Return [x, y] of the center of cell containing provided text 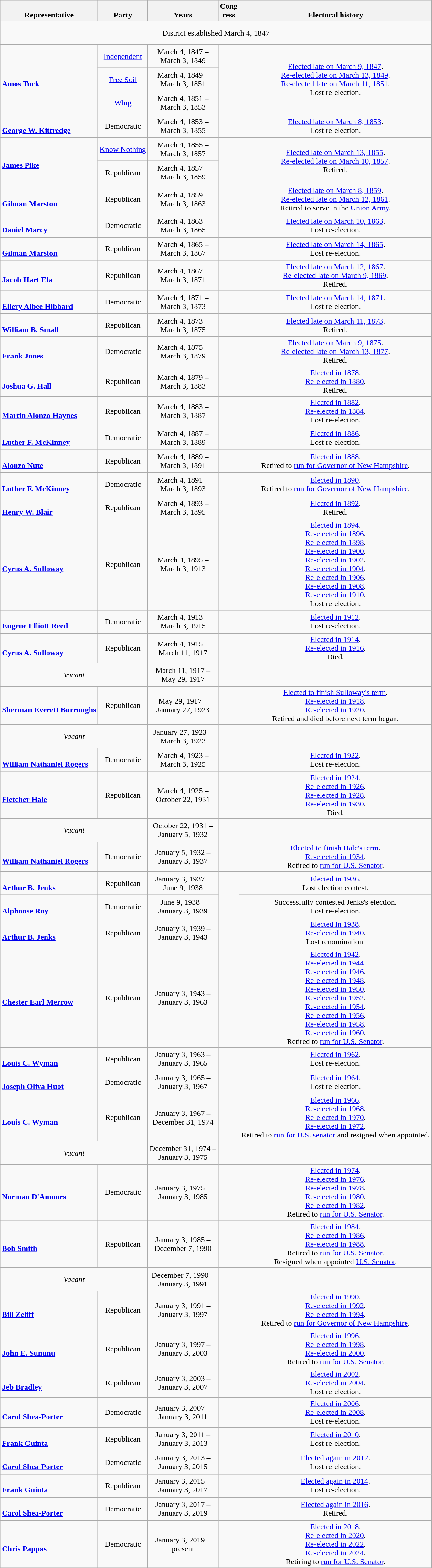
Years [183, 11]
Elected in 2010.Lost re-election. [335, 1439]
Elected in 1922.Lost re-election. [335, 760]
Elected in 1984.Re-elected in 1986.Re-elected in 1988.Retired to run for U.S. Senator.Resigned when appointed U.S. Senator. [335, 1244]
Elected in 1888.Retired to run for Governor of New Hampshire. [335, 461]
January 3, 2011 –January 3, 2013 [183, 1439]
Party [123, 11]
Independent [123, 56]
Elected late on March 13, 1855.Re-elected late on March 10, 1857.Retired. [335, 161]
Alphonse Roy [49, 906]
March 4, 1923 –March 3, 1925 [183, 760]
Jacob Hart Ela [49, 275]
January 3, 1997 –January 3, 2003 [183, 1349]
Elected again in 2014.Lost re-election. [335, 1486]
March 4, 1849 –March 3, 1851 [183, 80]
March 4, 1859 –March 3, 1863 [183, 199]
Elected in 1882.Re-elected in 1884.Lost re-election. [335, 411]
Henry W. Blair [49, 507]
Representative [49, 11]
March 4, 1879 –March 3, 1883 [183, 381]
March 4, 1883 –March 3, 1887 [183, 411]
Elected in 1914.Re-elected in 1916.Died. [335, 648]
January 3, 1965 –January 3, 1967 [183, 1083]
Elected in 1996.Re-elected in 1998.Re-elected in 2000.Retired to run for U.S. Senator. [335, 1349]
January 3, 1967 –December 31, 1974 [183, 1118]
October 22, 1931 –January 5, 1932 [183, 830]
January 3, 2007 –January 3, 2011 [183, 1413]
Electoral history [335, 11]
Elected in 1892.Retired. [335, 507]
Elected late on March 9, 1847.Re-elected late on March 13, 1849.Re-elected late on March 11, 1851.Lost re-election. [335, 80]
District established March 4, 1847 [216, 33]
Eugene Elliott Reed [49, 622]
March 11, 1917 –May 29, 1917 [183, 675]
June 9, 1938 –January 3, 1939 [183, 906]
John E. Sununu [49, 1349]
Elected in 1936.Lost election contest. [335, 883]
March 4, 1865 –March 3, 1867 [183, 249]
Elected late on March 14, 1865.Lost re-election. [335, 249]
George W. Kittredge [49, 126]
January 3, 1937 –June 9, 1938 [183, 883]
January 3, 1963 –January 3, 1965 [183, 1059]
Elected to finish Hale's term.Re-elected in 1934.Retired to run for U.S. Senator. [335, 857]
Congress [229, 11]
Elected in 2006.Re-elected in 2008.Lost re-election. [335, 1413]
Sherman Everett Burroughs [49, 705]
Jeb Bradley [49, 1383]
Elected again in 2012.Lost re-election. [335, 1462]
March 4, 1895 –March 3, 1913 [183, 564]
Daniel Marcy [49, 226]
Fletcher Hale [49, 795]
Elected late on March 10, 1863.Lost re-election. [335, 226]
January 3, 2019 –present [183, 1544]
Chester Earl Merrow [49, 997]
Elected in 1890.Retired to run for Governor of New Hampshire. [335, 484]
Alonzo Nute [49, 461]
Elected in 2018.Re-elected in 2020.Re-elected in 2022.Re-elected in 2024.Retiring to run for U.S. Senator. [335, 1544]
William B. Small [49, 325]
January 3, 1943 –January 3, 1963 [183, 997]
Elected in 1964.Lost re-election. [335, 1083]
January 3, 2003 –January 3, 2007 [183, 1383]
Norman D'Amours [49, 1193]
Bob Smith [49, 1244]
March 4, 1851 –March 3, 1853 [183, 103]
March 4, 1863 –March 3, 1865 [183, 226]
March 4, 1893 –March 3, 1895 [183, 507]
March 4, 1913 –March 3, 1915 [183, 622]
May 29, 1917 –January 27, 1923 [183, 705]
March 4, 1873 –March 3, 1875 [183, 325]
January 3, 2015 –January 3, 2017 [183, 1486]
January 3, 2013 –January 3, 2015 [183, 1462]
Free Soil [123, 80]
January 27, 1923 –March 3, 1923 [183, 736]
March 4, 1889 –March 3, 1891 [183, 461]
Joshua G. Hall [49, 381]
January 5, 1932 –January 3, 1937 [183, 857]
Elected in 1912.Lost re-election. [335, 622]
January 3, 2017 –January 3, 2019 [183, 1509]
Elected in 1938.Re-elected in 1940.Lost renomination. [335, 933]
Elected in 1924.Re-elected in 1926.Re-elected in 1928.Re-elected in 1930.Died. [335, 795]
March 4, 1871 –March 3, 1873 [183, 302]
March 4, 1853 –March 3, 1855 [183, 126]
Elected in 1878.Re-elected in 1880.Retired. [335, 381]
Ellery Albee Hibbard [49, 302]
James Pike [49, 161]
Whig [123, 103]
January 3, 1975 –January 3, 1985 [183, 1193]
Amos Tuck [49, 80]
Joseph Oliva Huot [49, 1083]
Elected late on March 11, 1873.Retired. [335, 325]
January 3, 1991 –January 3, 1997 [183, 1310]
March 4, 1925 –October 22, 1931 [183, 795]
Elected late on March 8, 1853.Lost re-election. [335, 126]
January 3, 1939 –January 3, 1943 [183, 933]
Know Nothing [123, 149]
Elected again in 2016.Retired. [335, 1509]
January 3, 1985 –December 7, 1990 [183, 1244]
Elected in 1886.Lost re-election. [335, 438]
December 7, 1990 –January 3, 1991 [183, 1279]
Elected in 2002.Re-elected in 2004.Lost re-election. [335, 1383]
Bill Zeliff [49, 1310]
March 4, 1857 –March 3, 1859 [183, 173]
Elected in 1966.Re-elected in 1968.Re-elected in 1970.Re-elected in 1972.Retired to run for U.S. senator and resigned when appointed. [335, 1118]
Elected late on March 12, 1867.Re-elected late on March 9, 1869.Retired. [335, 275]
Elected late on March 8, 1859.Re-elected late on March 12, 1861.Retired to serve in the Union Army. [335, 199]
March 4, 1847 –March 3, 1849 [183, 56]
Elected to finish Sulloway's term.Re-elected in 1918.Re-elected in 1920.Retired and died before next term began. [335, 705]
March 4, 1875 –March 3, 1879 [183, 352]
Frank Jones [49, 352]
Chris Pappas [49, 1544]
Martin Alonzo Haynes [49, 411]
Elected in 1990.Re-elected in 1992.Re-elected in 1994.Retired to run for Governor of New Hampshire. [335, 1310]
Elected in 1974.Re-elected in 1976.Re-elected in 1978.Re-elected in 1980.Re-elected in 1982.Retired to run for U.S. Senator. [335, 1193]
Successfully contested Jenks's election.Lost re-election. [335, 906]
Elected late on March 14, 1871.Lost re-election. [335, 302]
March 4, 1867 –March 3, 1871 [183, 275]
December 31, 1974 –January 3, 1975 [183, 1153]
Elected late on March 9, 1875.Re-elected late on March 13, 1877.Retired. [335, 352]
March 4, 1915 –March 11, 1917 [183, 648]
Elected in 1962.Lost re-election. [335, 1059]
March 4, 1855 –March 3, 1857 [183, 149]
March 4, 1887 –March 3, 1889 [183, 438]
March 4, 1891 –March 3, 1893 [183, 484]
